Scan for the cell matching the given text and deliver its (X, Y) coordinate at center. 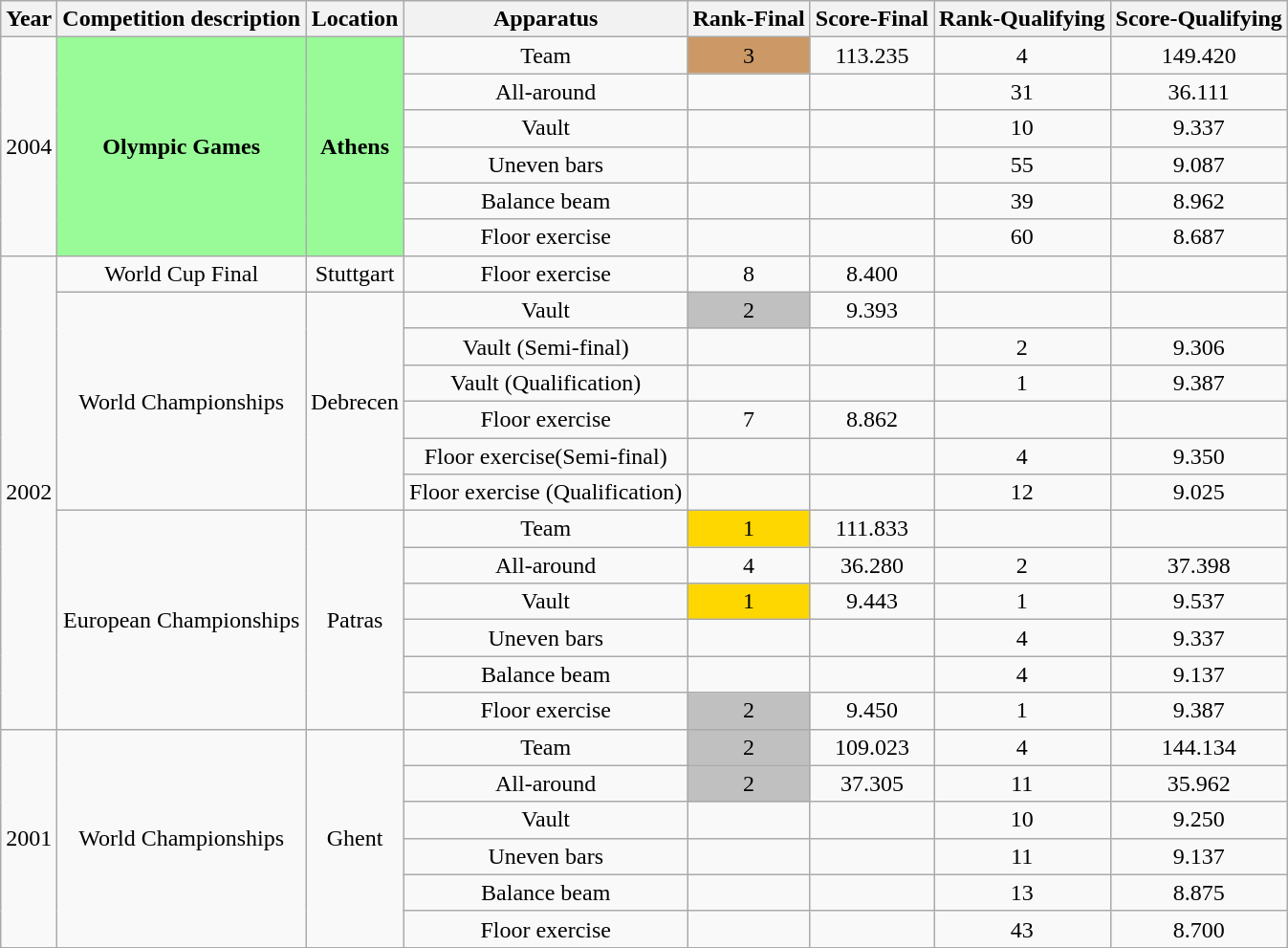
Olympic Games (182, 146)
9.087 (1199, 165)
12 (1022, 493)
144.134 (1199, 747)
36.280 (872, 565)
55 (1022, 165)
35.962 (1199, 783)
Apparatus (546, 19)
Location (356, 19)
Debrecen (356, 401)
8.875 (1199, 893)
9.537 (1199, 602)
Score-Final (872, 19)
Patras (356, 620)
European Championships (182, 620)
3 (749, 55)
2001 (29, 838)
8.962 (1199, 201)
9.393 (872, 310)
149.420 (1199, 55)
Vault (Qualification) (546, 383)
109.023 (872, 747)
9.450 (872, 711)
8.400 (872, 274)
Rank-Final (749, 19)
13 (1022, 893)
9.250 (1199, 820)
37.398 (1199, 565)
2002 (29, 492)
Stuttgart (356, 274)
Floor exercise(Semi-final) (546, 456)
111.833 (872, 529)
Year (29, 19)
36.111 (1199, 92)
Athens (356, 146)
43 (1022, 929)
9.025 (1199, 493)
Floor exercise (Qualification) (546, 493)
Ghent (356, 838)
8.687 (1199, 237)
2004 (29, 146)
9.443 (872, 602)
60 (1022, 237)
Competition description (182, 19)
8.862 (872, 419)
37.305 (872, 783)
9.306 (1199, 346)
31 (1022, 92)
113.235 (872, 55)
Vault (Semi-final) (546, 346)
Score-Qualifying (1199, 19)
Rank-Qualifying (1022, 19)
8.700 (1199, 929)
7 (749, 419)
World Cup Final (182, 274)
8 (749, 274)
39 (1022, 201)
9.350 (1199, 456)
